Output the [X, Y] coordinate of the center of the cell containing the given text.  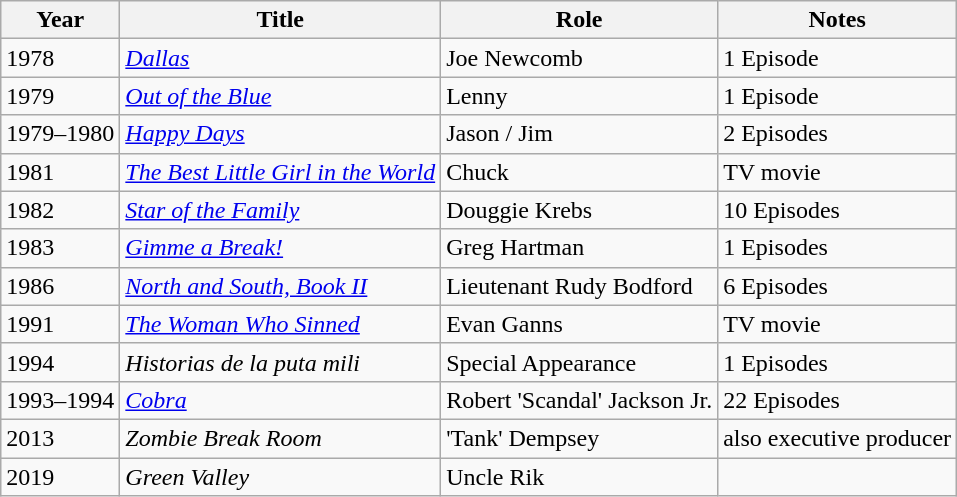
1983 [60, 248]
Role [580, 20]
also executive producer [838, 438]
Lenny [580, 96]
2019 [60, 477]
Star of the Family [280, 210]
1978 [60, 58]
Out of the Blue [280, 96]
1986 [60, 286]
The Woman Who Sinned [280, 324]
Green Valley [280, 477]
Evan Ganns [580, 324]
North and South, Book II [280, 286]
1979 [60, 96]
Joe Newcomb [580, 58]
Title [280, 20]
Gimme a Break! [280, 248]
Jason / Jim [580, 134]
Douggie Krebs [580, 210]
Uncle Rik [580, 477]
Zombie Break Room [280, 438]
The Best Little Girl in the World [280, 172]
6 Episodes [838, 286]
1981 [60, 172]
Robert 'Scandal' Jackson Jr. [580, 400]
Cobra [280, 400]
Notes [838, 20]
Dallas [280, 58]
Happy Days [280, 134]
1982 [60, 210]
1994 [60, 362]
Chuck [580, 172]
Year [60, 20]
Greg Hartman [580, 248]
2 Episodes [838, 134]
2013 [60, 438]
Historias de la puta mili [280, 362]
1979–1980 [60, 134]
10 Episodes [838, 210]
'Tank' Dempsey [580, 438]
1991 [60, 324]
Lieutenant Rudy Bodford [580, 286]
1993–1994 [60, 400]
22 Episodes [838, 400]
Special Appearance [580, 362]
